Locate the cell with the specified text and output its [X, Y] center coordinate. 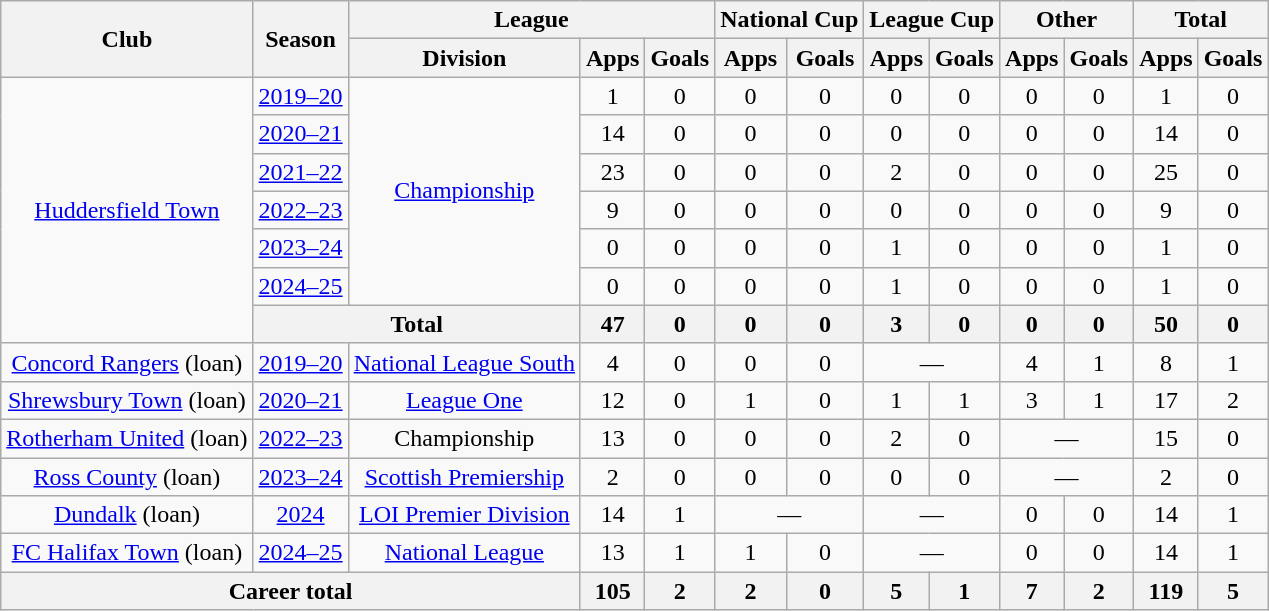
23 [612, 172]
7 [1032, 591]
Concord Rangers (loan) [127, 362]
25 [1166, 172]
League Cup [932, 20]
Huddersfield Town [127, 210]
National League South [464, 362]
Season [300, 39]
League [532, 20]
League One [464, 400]
FC Halifax Town (loan) [127, 553]
15 [1166, 438]
Rotherham United (loan) [127, 438]
47 [612, 324]
Club [127, 39]
Scottish Premiership [464, 477]
Division [464, 58]
17 [1166, 400]
105 [612, 591]
50 [1166, 324]
National Cup [790, 20]
LOI Premier Division [464, 515]
8 [1166, 362]
National League [464, 553]
Dundalk (loan) [127, 515]
Career total [291, 591]
119 [1166, 591]
12 [612, 400]
Other [1067, 20]
2024 [300, 515]
Shrewsbury Town (loan) [127, 400]
Ross County (loan) [127, 477]
2021–22 [300, 172]
